Locate the cell with the specified text and output its [x, y] center coordinate. 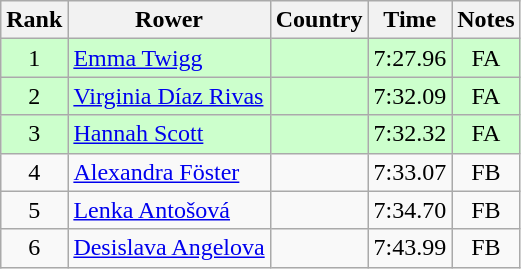
Country [319, 20]
Emma Twigg [169, 58]
5 [34, 210]
7:34.70 [410, 210]
Rower [169, 20]
Time [410, 20]
Hannah Scott [169, 134]
7:32.32 [410, 134]
Notes [486, 20]
7:27.96 [410, 58]
2 [34, 96]
Lenka Antošová [169, 210]
7:33.07 [410, 172]
3 [34, 134]
4 [34, 172]
7:43.99 [410, 248]
6 [34, 248]
Desislava Angelova [169, 248]
1 [34, 58]
7:32.09 [410, 96]
Rank [34, 20]
Virginia Díaz Rivas [169, 96]
Alexandra Föster [169, 172]
